Output the (x, y) coordinate of the center of the cell containing the given text.  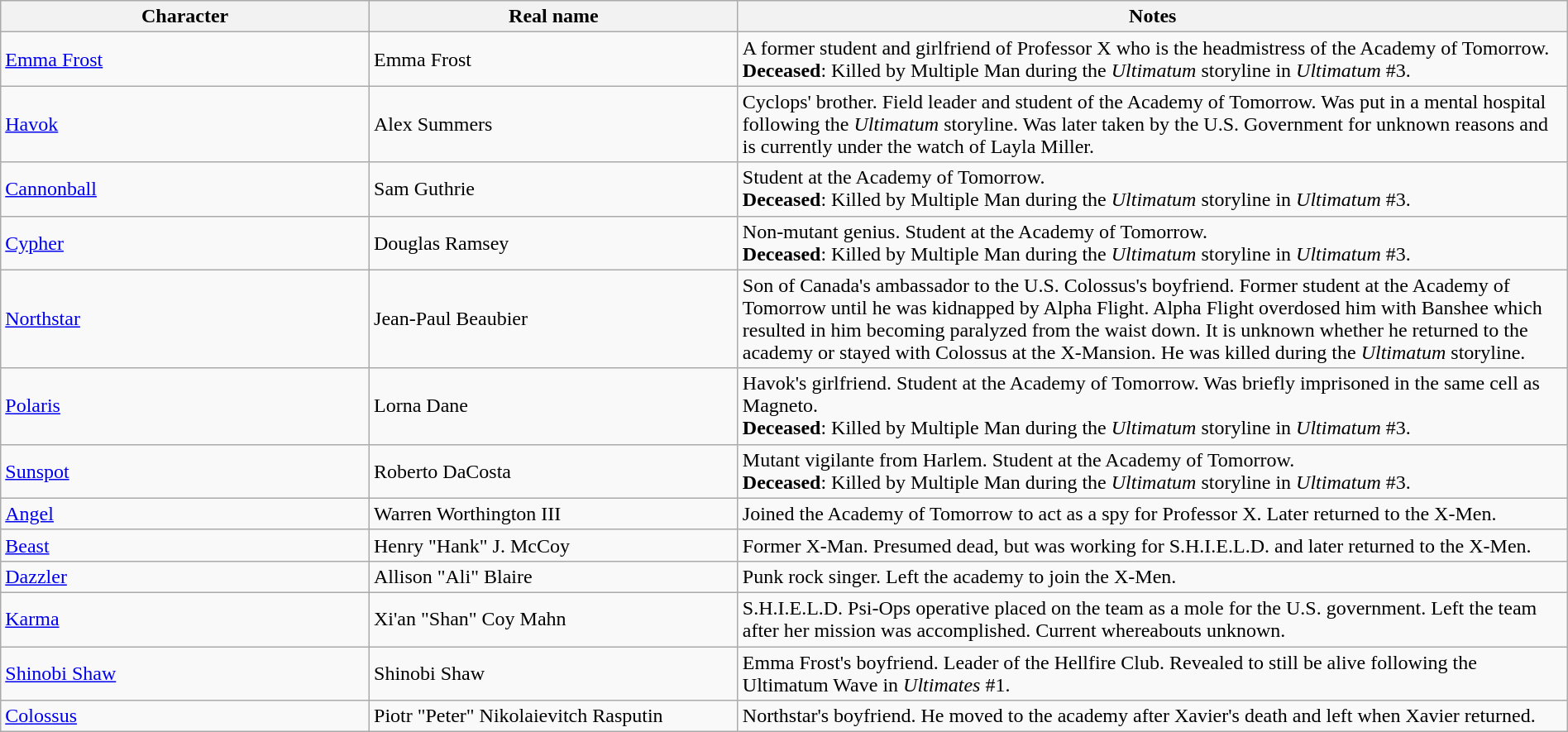
Beast (185, 545)
Real name (554, 17)
Student at the Academy of Tomorrow.Deceased: Killed by Multiple Man during the Ultimatum storyline in Ultimatum #3. (1153, 189)
Douglas Ramsey (554, 243)
Cannonball (185, 189)
Angel (185, 514)
Roberto DaCosta (554, 471)
Henry "Hank" J. McCoy (554, 545)
Karma (185, 619)
Colossus (185, 716)
Cypher (185, 243)
Character (185, 17)
Joined the Academy of Tomorrow to act as a spy for Professor X. Later returned to the X-Men. (1153, 514)
Punk rock singer. Left the academy to join the X-Men. (1153, 577)
Sam Guthrie (554, 189)
Sunspot (185, 471)
Alex Summers (554, 124)
Jean-Paul Beaubier (554, 319)
Xi'an "Shan" Coy Mahn (554, 619)
Northstar's boyfriend. He moved to the academy after Xavier's death and left when Xavier returned. (1153, 716)
Former X-Man. Presumed dead, but was working for S.H.I.E.L.D. and later returned to the X-Men. (1153, 545)
Emma Frost's boyfriend. Leader of the Hellfire Club. Revealed to still be alive following the Ultimatum Wave in Ultimates #1. (1153, 673)
Dazzler (185, 577)
Non-mutant genius. Student at the Academy of Tomorrow.Deceased: Killed by Multiple Man during the Ultimatum storyline in Ultimatum #3. (1153, 243)
Warren Worthington III (554, 514)
Piotr "Peter" Nikolaievitch Rasputin (554, 716)
Polaris (185, 406)
Havok (185, 124)
Northstar (185, 319)
Allison "Ali" Blaire (554, 577)
Notes (1153, 17)
Mutant vigilante from Harlem. Student at the Academy of Tomorrow.Deceased: Killed by Multiple Man during the Ultimatum storyline in Ultimatum #3. (1153, 471)
Lorna Dane (554, 406)
